Determine the (x, y) coordinate at the center of the cell enclosing the given text.  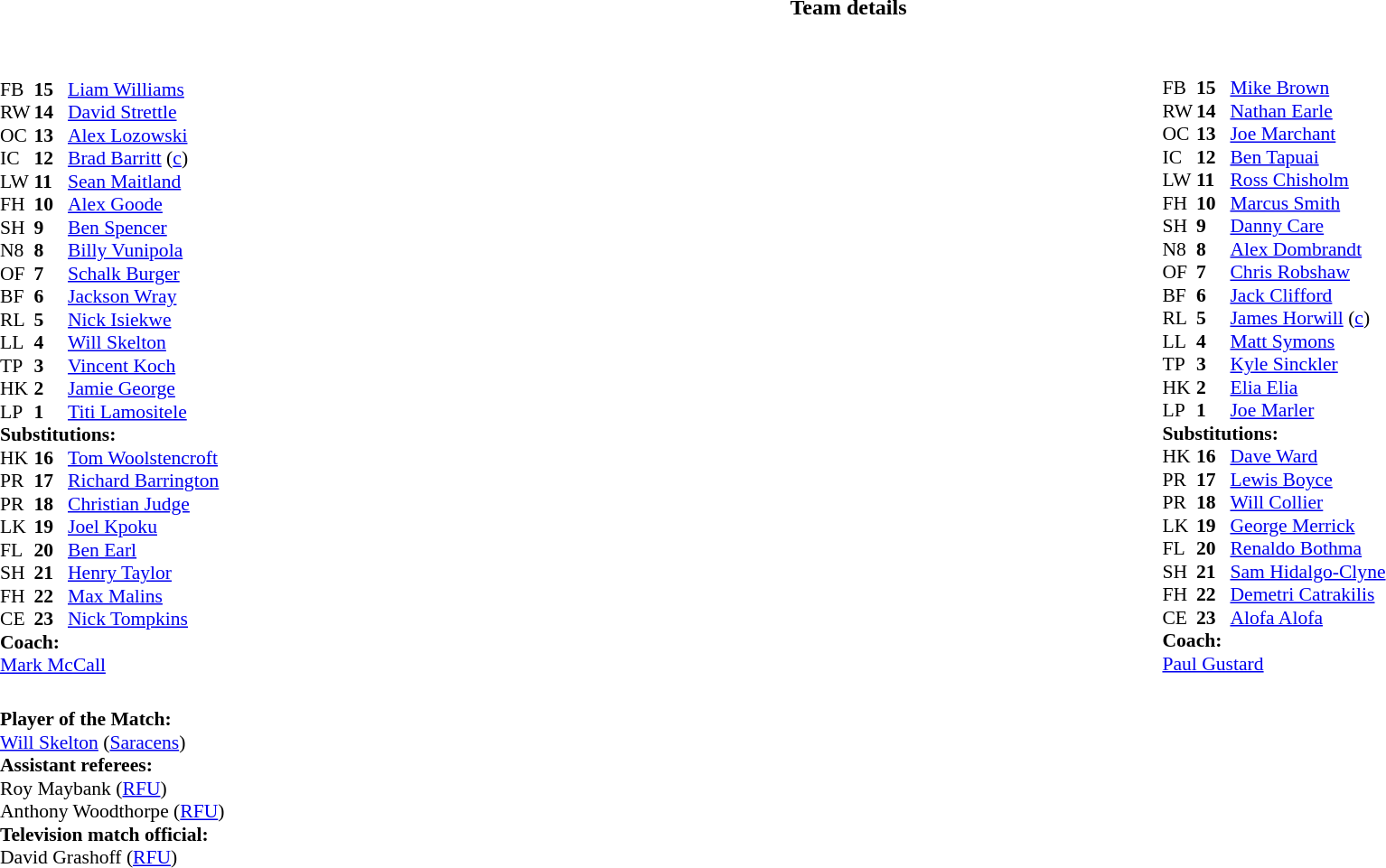
Jackson Wray (143, 297)
Mike Brown (1307, 88)
Schalk Burger (143, 274)
Sam Hidalgo-Clyne (1307, 572)
Henry Taylor (143, 574)
Billy Vunipola (143, 250)
Richard Barrington (143, 481)
Kyle Sinckler (1307, 364)
Alex Dombrandt (1307, 249)
Dave Ward (1307, 456)
Liam Williams (143, 89)
Will Skelton (143, 342)
Vincent Koch (143, 366)
Alofa Alofa (1307, 618)
Jack Clifford (1307, 295)
Paul Gustard (1274, 664)
Christian Judge (143, 504)
Matt Symons (1307, 341)
Ben Spencer (143, 228)
Danny Care (1307, 227)
Joe Marchant (1307, 135)
Tom Woolstencroft (143, 458)
Will Collier (1307, 503)
David Strettle (143, 113)
George Merrick (1307, 526)
Marcus Smith (1307, 203)
Brad Barritt (c) (143, 158)
Joel Kpoku (143, 527)
Elia Elia (1307, 387)
Joe Marler (1307, 411)
Titi Lamositele (143, 412)
Ben Earl (143, 550)
Max Malins (143, 596)
Sean Maitland (143, 182)
Alex Lozowski (143, 135)
Jamie George (143, 389)
Lewis Boyce (1307, 480)
Chris Robshaw (1307, 272)
Nathan Earle (1307, 111)
James Horwill (c) (1307, 319)
Nick Isiekwe (143, 320)
Alex Goode (143, 205)
Renaldo Bothma (1307, 548)
Nick Tompkins (143, 619)
Mark McCall (109, 666)
Demetri Catrakilis (1307, 595)
Ross Chisholm (1307, 180)
Ben Tapuai (1307, 157)
